For the text-containing cell, return its midpoint in (x, y) coordinate format. 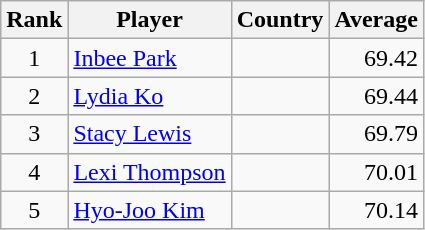
Lexi Thompson (150, 172)
4 (34, 172)
70.01 (376, 172)
Country (280, 20)
Lydia Ko (150, 96)
Player (150, 20)
Inbee Park (150, 58)
69.42 (376, 58)
3 (34, 134)
70.14 (376, 210)
69.44 (376, 96)
2 (34, 96)
Rank (34, 20)
Hyo-Joo Kim (150, 210)
Stacy Lewis (150, 134)
Average (376, 20)
1 (34, 58)
5 (34, 210)
69.79 (376, 134)
